Return [x, y] of the center of cell containing provided text 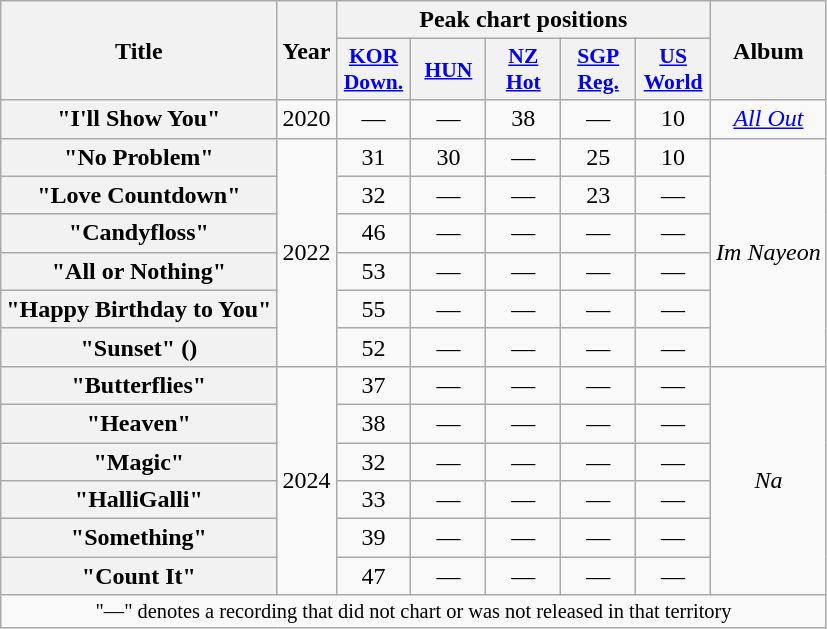
NZHot [524, 70]
"Candyfloss" [139, 233]
"—" denotes a recording that did not chart or was not released in that territory [414, 612]
"Butterflies" [139, 385]
"No Problem" [139, 157]
37 [374, 385]
"Magic" [139, 461]
"Heaven" [139, 423]
KORDown. [374, 70]
31 [374, 157]
52 [374, 347]
"Something" [139, 538]
2024 [306, 480]
"Sunset" () [139, 347]
"All or Nothing" [139, 271]
23 [598, 195]
30 [448, 157]
"Love Countdown" [139, 195]
33 [374, 500]
USWorld [674, 70]
HUN [448, 70]
2020 [306, 119]
"Count It" [139, 576]
Album [769, 50]
All Out [769, 119]
47 [374, 576]
Year [306, 50]
Na [769, 480]
Im Nayeon [769, 252]
25 [598, 157]
"I'll Show You" [139, 119]
53 [374, 271]
46 [374, 233]
39 [374, 538]
55 [374, 309]
SGPReg. [598, 70]
"HalliGalli" [139, 500]
Peak chart positions [524, 20]
Title [139, 50]
"Happy Birthday to You" [139, 309]
2022 [306, 252]
